Find where the given text appears and provide that cell's center as [x, y] coordinate. 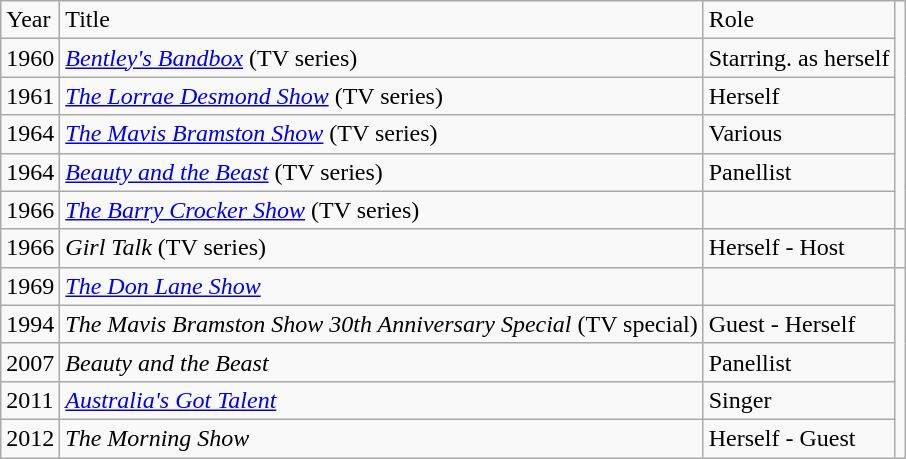
Various [799, 134]
Role [799, 20]
Girl Talk (TV series) [382, 248]
The Morning Show [382, 438]
The Don Lane Show [382, 286]
Singer [799, 400]
The Mavis Bramston Show 30th Anniversary Special (TV special) [382, 324]
Herself - Host [799, 248]
The Mavis Bramston Show (TV series) [382, 134]
Australia's Got Talent [382, 400]
Beauty and the Beast (TV series) [382, 172]
Guest - Herself [799, 324]
Beauty and the Beast [382, 362]
Year [30, 20]
Herself - Guest [799, 438]
Bentley's Bandbox (TV series) [382, 58]
1960 [30, 58]
The Barry Crocker Show (TV series) [382, 210]
Herself [799, 96]
2007 [30, 362]
2011 [30, 400]
Starring. as herself [799, 58]
The Lorrae Desmond Show (TV series) [382, 96]
Title [382, 20]
1961 [30, 96]
2012 [30, 438]
1994 [30, 324]
1969 [30, 286]
